Identify which cell holds the provided text, then report its (X, Y) central coordinate. 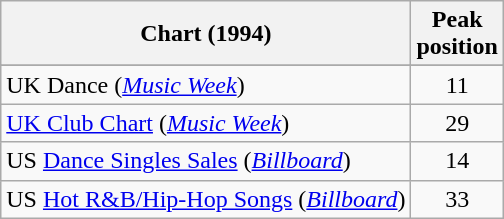
14 (457, 161)
33 (457, 199)
Chart (1994) (206, 34)
Peakposition (457, 34)
29 (457, 123)
UK Club Chart (Music Week) (206, 123)
US Dance Singles Sales (Billboard) (206, 161)
11 (457, 85)
US Hot R&B/Hip-Hop Songs (Billboard) (206, 199)
UK Dance (Music Week) (206, 85)
